Output the [X, Y] coordinate of the center of the cell containing the given text.  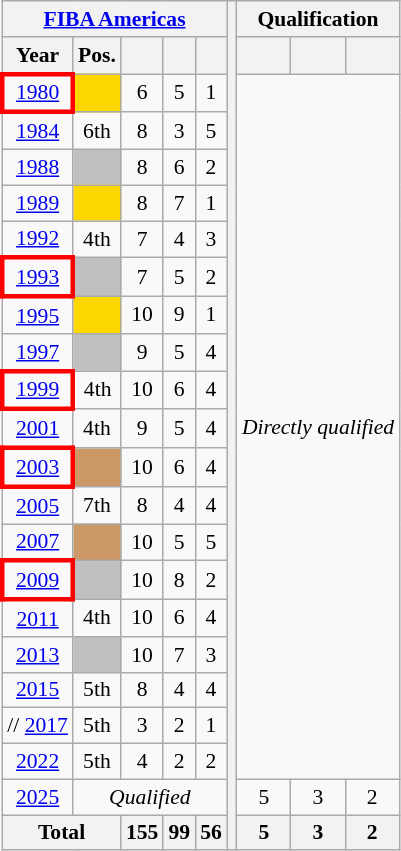
155 [142, 833]
2005 [38, 506]
Qualified [150, 797]
Total [62, 833]
1993 [38, 278]
2007 [38, 542]
1989 [38, 203]
1984 [38, 132]
// 2017 [38, 726]
2022 [38, 762]
7th [97, 506]
2025 [38, 797]
2011 [38, 618]
1988 [38, 168]
6th [97, 132]
Directly qualified [318, 426]
1980 [38, 94]
2009 [38, 580]
2003 [38, 468]
99 [179, 833]
Year [38, 56]
1997 [38, 352]
FIBA Americas [114, 19]
Pos. [97, 56]
2013 [38, 655]
56 [211, 833]
Qualification [318, 19]
1992 [38, 240]
2001 [38, 430]
1995 [38, 316]
1999 [38, 390]
2015 [38, 690]
